Extract the [X, Y] coordinate from the center of the cell holding the provided text.  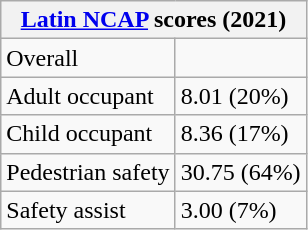
Child occupant [88, 134]
Adult occupant [88, 96]
8.01 (20%) [240, 96]
Pedestrian safety [88, 172]
8.36 (17%) [240, 134]
Latin NCAP scores (2021) [154, 20]
3.00 (7%) [240, 210]
Overall [88, 58]
Safety assist [88, 210]
30.75 (64%) [240, 172]
